Return [x, y] of the center of cell containing provided text 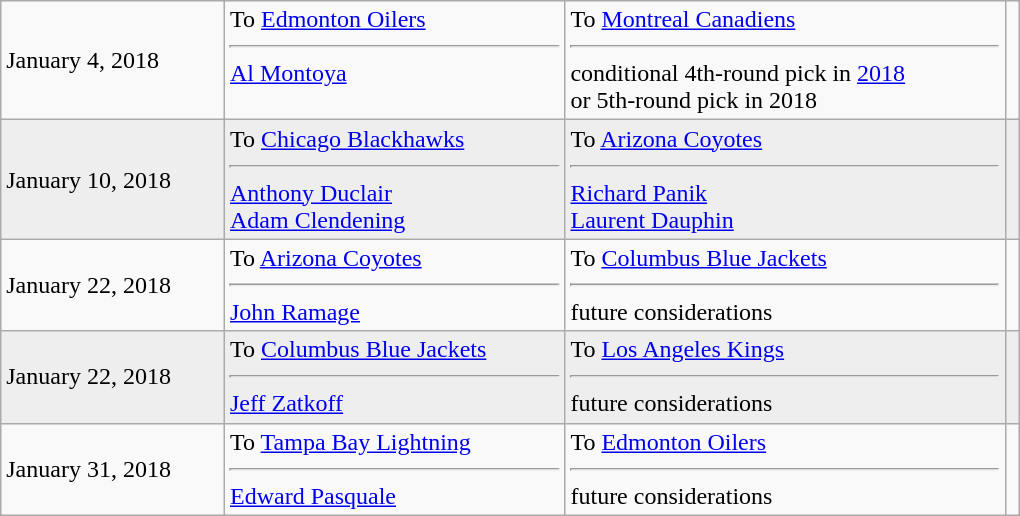
To Edmonton OilersAl Montoya [394, 60]
To Los Angeles Kingsfuture considerations [785, 377]
To Arizona CoyotesJohn Ramage [394, 285]
To Columbus Blue JacketsJeff Zatkoff [394, 377]
To Chicago BlackhawksAnthony DuclairAdam Clendening [394, 180]
To Tampa Bay LightningEdward Pasquale [394, 469]
To Montreal Canadiensconditional 4th-round pick in 2018or 5th-round pick in 2018 [785, 60]
January 31, 2018 [113, 469]
To Edmonton Oilersfuture considerations [785, 469]
January 10, 2018 [113, 180]
To Arizona CoyotesRichard PanikLaurent Dauphin [785, 180]
To Columbus Blue Jacketsfuture considerations [785, 285]
January 4, 2018 [113, 60]
